Capture the cell that displays the provided text and extract its (X, Y) central coordinate. 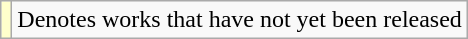
Denotes works that have not yet been released (240, 20)
